Find where the given text appears and provide that cell's center as [X, Y] coordinate. 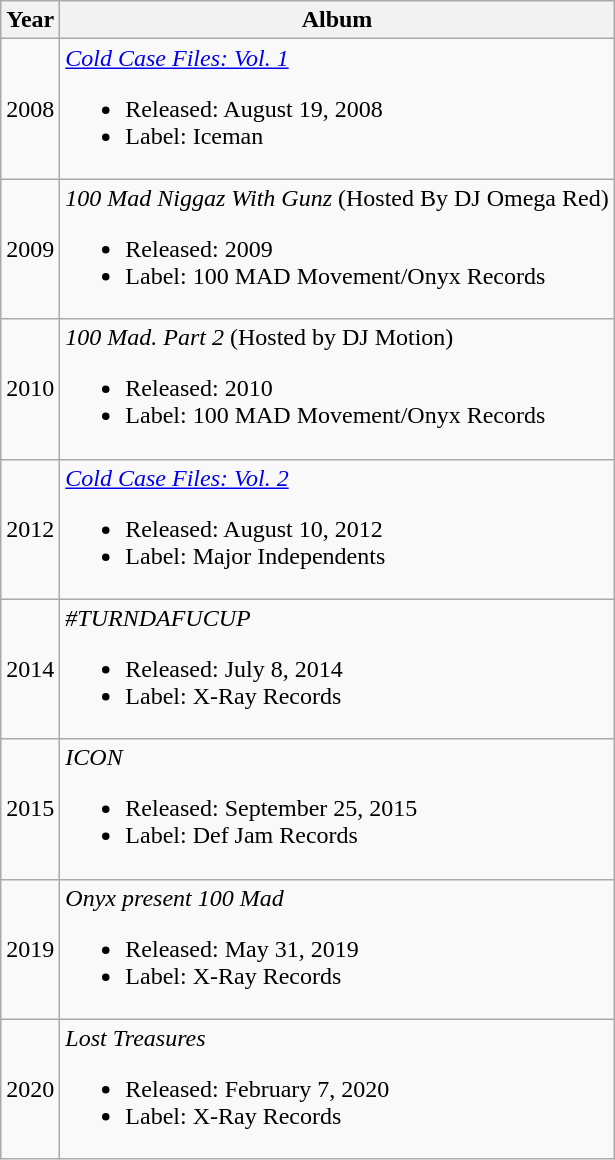
Onyx present 100 MadReleased: May 31, 2019Label: X-Ray Records [337, 949]
Cold Case Files: Vol. 2Released: August 10, 2012Label: Major Independents [337, 529]
Cold Case Files: Vol. 1Released: August 19, 2008Label: Iceman [337, 109]
100 Mad. Part 2 (Hosted by DJ Motion)Released: 2010Label: 100 MAD Movement/Onyx Records [337, 389]
2020 [30, 1089]
2019 [30, 949]
2010 [30, 389]
2014 [30, 669]
ICONReleased: September 25, 2015Label: Def Jam Records [337, 809]
Lost TreasuresReleased: February 7, 2020Label: X-Ray Records [337, 1089]
2008 [30, 109]
#TURNDAFUCUPReleased: July 8, 2014Label: X-Ray Records [337, 669]
2015 [30, 809]
2009 [30, 249]
Album [337, 20]
Year [30, 20]
2012 [30, 529]
100 Mad Niggaz With Gunz (Hosted By DJ Omega Red)Released: 2009Label: 100 MAD Movement/Onyx Records [337, 249]
